Locate the cell with the specified text and output its (X, Y) center coordinate. 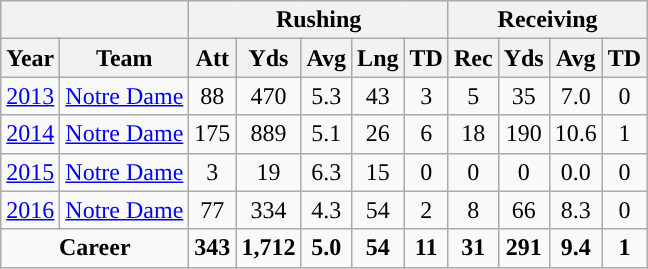
Lng (378, 58)
43 (378, 96)
Year (30, 58)
26 (378, 134)
88 (212, 96)
19 (268, 172)
334 (268, 210)
Receiving (547, 20)
190 (524, 134)
2016 (30, 210)
175 (212, 134)
18 (473, 134)
2014 (30, 134)
2013 (30, 96)
8.3 (576, 210)
77 (212, 210)
5 (473, 96)
Rec (473, 58)
Career (95, 248)
5.1 (326, 134)
1,712 (268, 248)
35 (524, 96)
343 (212, 248)
4.3 (326, 210)
291 (524, 248)
66 (524, 210)
9.4 (576, 248)
7.0 (576, 96)
470 (268, 96)
2 (426, 210)
6.3 (326, 172)
10.6 (576, 134)
15 (378, 172)
5.0 (326, 248)
8 (473, 210)
Team (124, 58)
11 (426, 248)
5.3 (326, 96)
0.0 (576, 172)
Att (212, 58)
31 (473, 248)
889 (268, 134)
Rushing (319, 20)
6 (426, 134)
2015 (30, 172)
